From the cell containing the given text, extract its center point as [X, Y] coordinate. 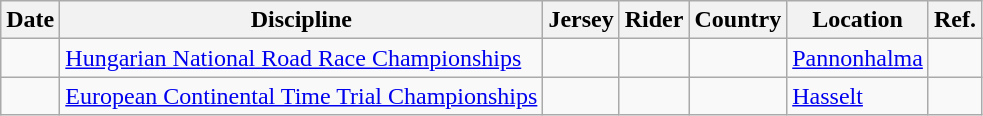
Pannonhalma [858, 58]
Hungarian National Road Race Championships [302, 58]
European Continental Time Trial Championships [302, 96]
Ref. [954, 20]
Date [30, 20]
Country [738, 20]
Location [858, 20]
Jersey [581, 20]
Discipline [302, 20]
Hasselt [858, 96]
Rider [654, 20]
